Detect which cell encompasses the target text, then output its [X, Y] center coordinate. 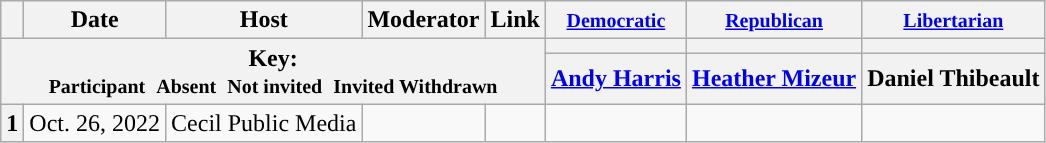
Oct. 26, 2022 [95, 123]
Libertarian [954, 20]
Host [264, 20]
Daniel Thibeault [954, 78]
Link [515, 20]
Democratic [616, 20]
1 [12, 123]
Cecil Public Media [264, 123]
Republican [774, 20]
Key: Participant Absent Not invited Invited Withdrawn [274, 72]
Heather Mizeur [774, 78]
Andy Harris [616, 78]
Moderator [424, 20]
Date [95, 20]
